Search for the cell housing the specified text and yield its [x, y] center coordinate. 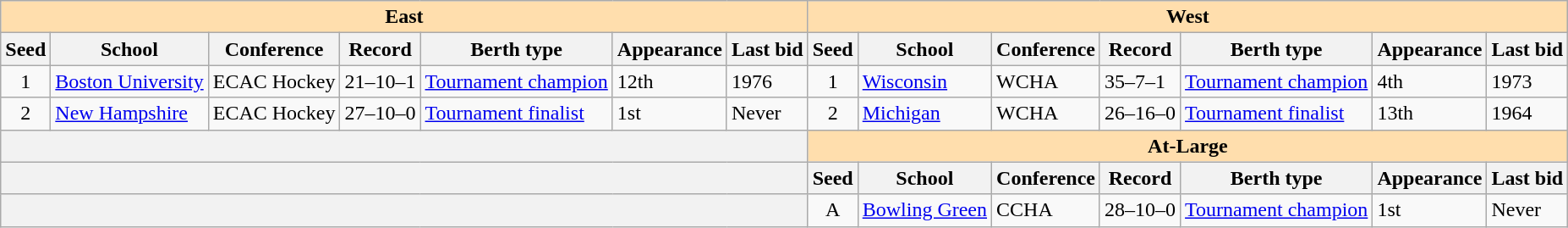
CCHA [1046, 210]
East [404, 17]
Wisconsin [924, 81]
35–7–1 [1140, 81]
1964 [1527, 114]
Michigan [924, 114]
27–10–0 [381, 114]
1973 [1527, 81]
Boston University [129, 81]
A [832, 210]
26–16–0 [1140, 114]
New Hampshire [129, 114]
West [1187, 17]
21–10–1 [381, 81]
At-Large [1187, 146]
1976 [767, 81]
12th [670, 81]
28–10–0 [1140, 210]
13th [1429, 114]
Bowling Green [924, 210]
4th [1429, 81]
